For the text-containing cell, return its midpoint in [x, y] coordinate format. 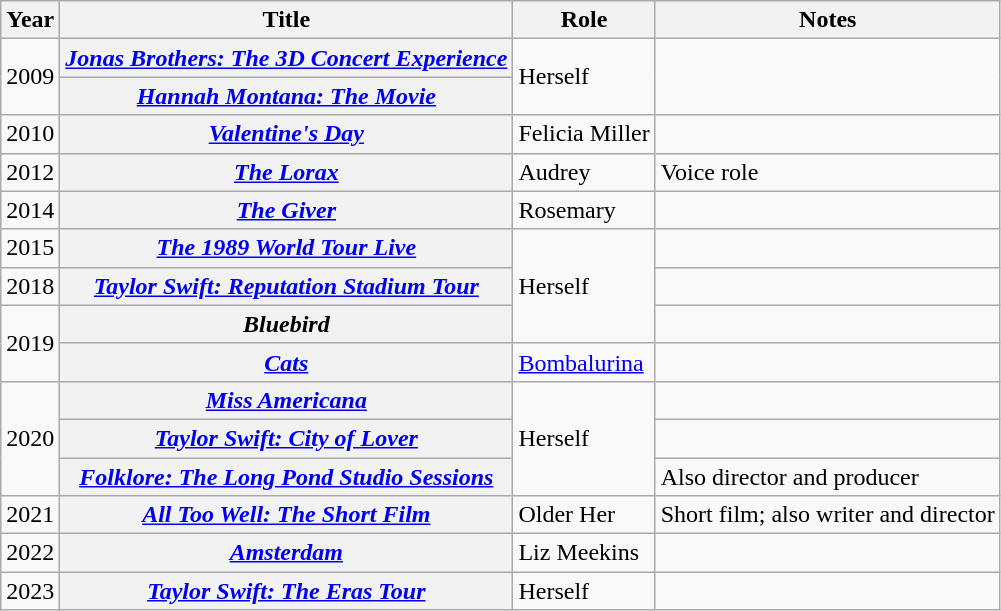
2014 [30, 210]
2019 [30, 343]
2020 [30, 438]
Audrey [584, 172]
2009 [30, 77]
Taylor Swift: City of Lover [286, 438]
2022 [30, 553]
Voice role [828, 172]
Folklore: The Long Pond Studio Sessions [286, 477]
Taylor Swift: The Eras Tour [286, 591]
Title [286, 20]
Felicia Miller [584, 134]
The Giver [286, 210]
2023 [30, 591]
Short film; also writer and director [828, 515]
Older Her [584, 515]
Miss Americana [286, 400]
All Too Well: The Short Film [286, 515]
Liz Meekins [584, 553]
Role [584, 20]
Valentine's Day [286, 134]
2021 [30, 515]
Taylor Swift: Reputation Stadium Tour [286, 286]
2012 [30, 172]
2010 [30, 134]
The 1989 World Tour Live [286, 248]
Amsterdam [286, 553]
Year [30, 20]
2018 [30, 286]
Notes [828, 20]
The Lorax [286, 172]
Bluebird [286, 324]
Cats [286, 362]
Rosemary [584, 210]
2015 [30, 248]
Bombalurina [584, 362]
Also director and producer [828, 477]
Hannah Montana: The Movie [286, 96]
Jonas Brothers: The 3D Concert Experience [286, 58]
